Capture the cell that displays the provided text and extract its (X, Y) central coordinate. 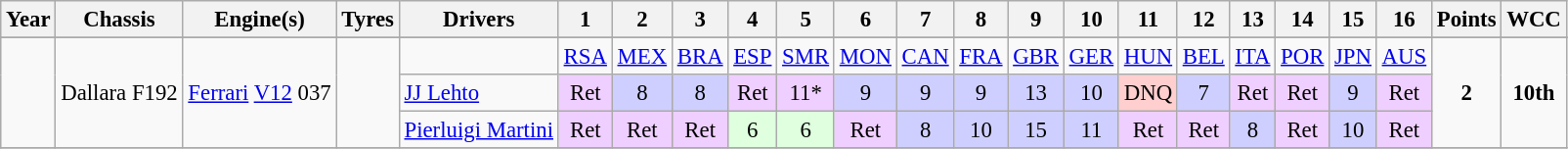
MEX (641, 57)
CAN (925, 57)
Drivers (479, 20)
11* (806, 93)
JPN (1353, 57)
Pierluigi Martini (479, 130)
WCC (1534, 20)
GBR (1036, 57)
4 (753, 20)
GER (1091, 57)
Points (1466, 20)
BEL (1203, 57)
Tyres (368, 20)
BRA (700, 57)
16 (1404, 20)
ITA (1253, 57)
5 (806, 20)
FRA (981, 57)
Dallara F192 (119, 94)
Ferrari V12 037 (260, 94)
14 (1302, 20)
Engine(s) (260, 20)
Year (28, 20)
MON (865, 57)
DNQ (1148, 93)
10th (1534, 94)
AUS (1404, 57)
ESP (753, 57)
POR (1302, 57)
Chassis (119, 20)
JJ Lehto (479, 93)
SMR (806, 57)
HUN (1148, 57)
1 (585, 20)
3 (700, 20)
RSA (585, 57)
12 (1203, 20)
